Pinpoint the cell where the given text exists, returning its (x, y) midpoint coordinate. 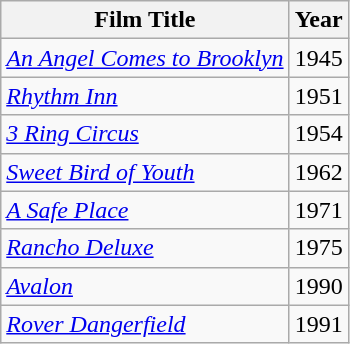
Avalon (145, 286)
1990 (318, 286)
Rhythm Inn (145, 96)
Year (318, 20)
1954 (318, 134)
1991 (318, 324)
1962 (318, 172)
Rover Dangerfield (145, 324)
A Safe Place (145, 210)
Sweet Bird of Youth (145, 172)
1945 (318, 58)
1971 (318, 210)
Rancho Deluxe (145, 248)
1975 (318, 248)
1951 (318, 96)
Film Title (145, 20)
An Angel Comes to Brooklyn (145, 58)
3 Ring Circus (145, 134)
